Return [X, Y] of the center of cell containing provided text 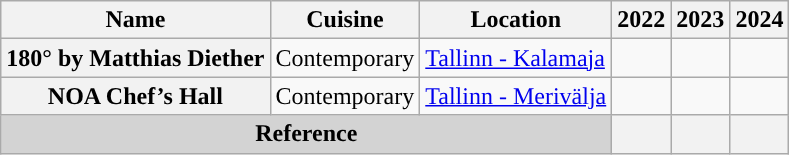
180° by Matthias Diether [136, 58]
Tallinn - Kalamaja [516, 58]
2022 [642, 20]
Location [516, 20]
Cuisine [345, 20]
2023 [700, 20]
NOA Chef’s Hall [136, 96]
Tallinn - Merivälja [516, 96]
2024 [760, 20]
Name [136, 20]
Reference [306, 134]
